Pinpoint the cell where the given text exists, returning its [x, y] midpoint coordinate. 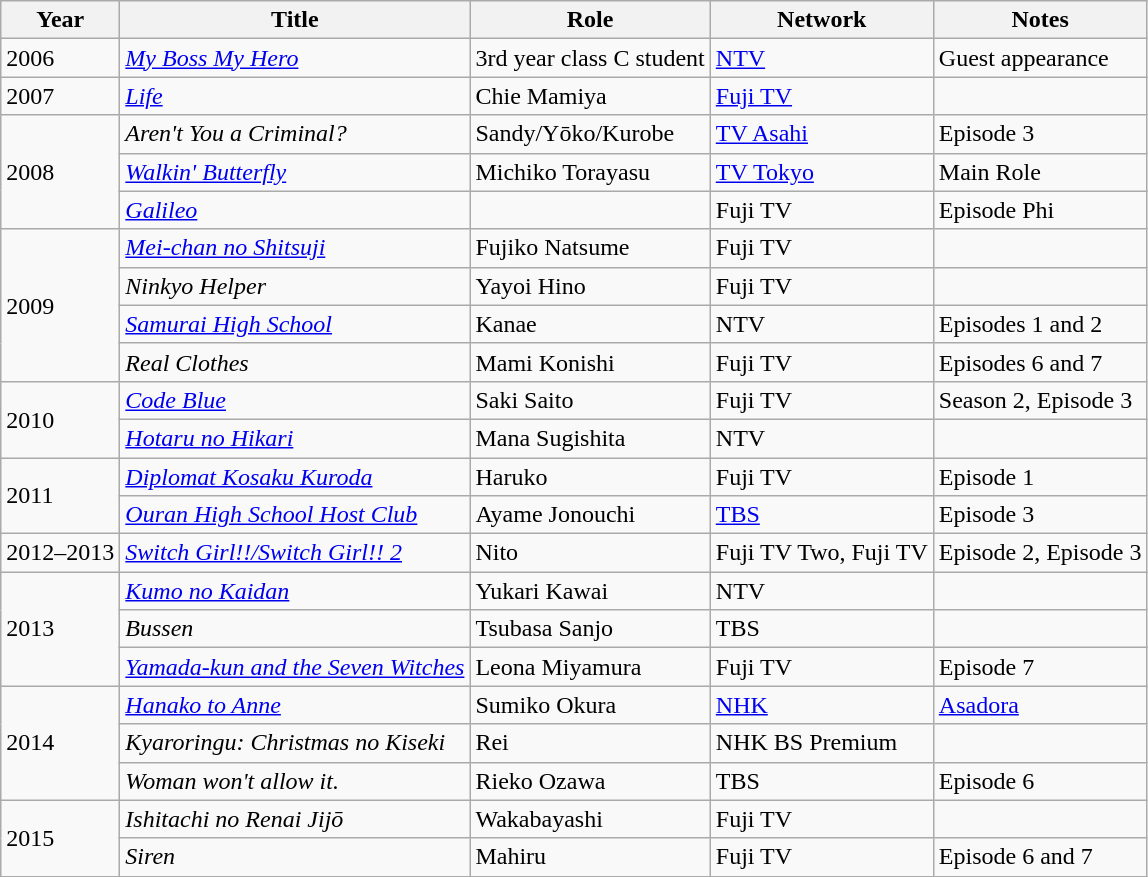
Walkin' Butterfly [295, 172]
Episode 6 [1040, 781]
2011 [60, 496]
Asadora [1040, 705]
Samurai High School [295, 324]
My Boss My Hero [295, 58]
NHK [822, 705]
2015 [60, 838]
Hotaru no Hikari [295, 438]
Episode 1 [1040, 477]
2008 [60, 172]
2012–2013 [60, 553]
Yukari Kawai [590, 591]
Fujiko Natsume [590, 248]
Episode Phi [1040, 210]
Haruko [590, 477]
2007 [60, 96]
Episode 6 and 7 [1040, 857]
Mami Konishi [590, 362]
Episodes 1 and 2 [1040, 324]
Episode 7 [1040, 667]
Michiko Torayasu [590, 172]
Bussen [295, 629]
Role [590, 20]
Kanae [590, 324]
Title [295, 20]
Nito [590, 553]
2013 [60, 629]
Saki Saito [590, 400]
Notes [1040, 20]
Network [822, 20]
Sandy/Yōko/Kurobe [590, 134]
Ayame Jonouchi [590, 515]
Leona Miyamura [590, 667]
Diplomat Kosaku Kuroda [295, 477]
Yamada-kun and the Seven Witches [295, 667]
Guest appearance [1040, 58]
Ishitachi no Renai Jijō [295, 819]
Aren't You a Criminal? [295, 134]
Tsubasa Sanjo [590, 629]
Hanako to Anne [295, 705]
Kumo no Kaidan [295, 591]
Galileo [295, 210]
Real Clothes [295, 362]
Sumiko Okura [590, 705]
2009 [60, 305]
3rd year class C student [590, 58]
Yayoi Hino [590, 286]
Mahiru [590, 857]
TV Asahi [822, 134]
Kyaroringu: Christmas no Kiseki [295, 743]
Season 2, Episode 3 [1040, 400]
2010 [60, 419]
Year [60, 20]
2014 [60, 743]
Siren [295, 857]
Chie Mamiya [590, 96]
Life [295, 96]
NHK BS Premium [822, 743]
Mei-chan no Shitsuji [295, 248]
Main Role [1040, 172]
Mana Sugishita [590, 438]
Rieko Ozawa [590, 781]
Code Blue [295, 400]
Episode 2, Episode 3 [1040, 553]
Fuji TV Two, Fuji TV [822, 553]
Switch Girl!!/Switch Girl!! 2 [295, 553]
TV Tokyo [822, 172]
2006 [60, 58]
Woman won't allow it. [295, 781]
Ouran High School Host Club [295, 515]
Episodes 6 and 7 [1040, 362]
Ninkyo Helper [295, 286]
Rei [590, 743]
Wakabayashi [590, 819]
